From the cell containing the given text, extract its center point as [X, Y] coordinate. 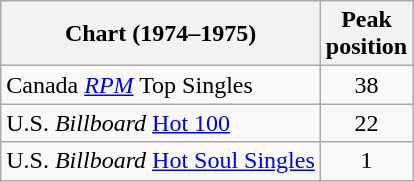
U.S. Billboard Hot 100 [161, 123]
Peakposition [366, 34]
Chart (1974–1975) [161, 34]
1 [366, 161]
Canada RPM Top Singles [161, 85]
U.S. Billboard Hot Soul Singles [161, 161]
22 [366, 123]
38 [366, 85]
